For the text-containing cell, return its midpoint in (x, y) coordinate format. 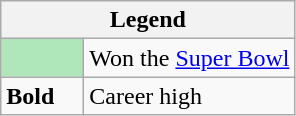
Career high (190, 96)
Bold (42, 96)
Legend (148, 20)
Won the Super Bowl (190, 58)
